Determine the (x, y) coordinate at the center of the cell enclosing the given text.  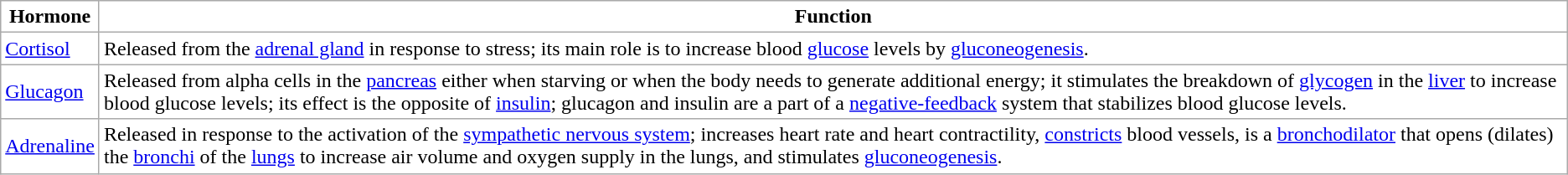
Glucagon (50, 92)
Adrenaline (50, 146)
Released from the adrenal gland in response to stress; its main role is to increase blood glucose levels by gluconeogenesis. (833, 49)
Function (833, 17)
Hormone (50, 17)
Cortisol (50, 49)
